Output the (x, y) coordinate of the center of the cell containing the given text.  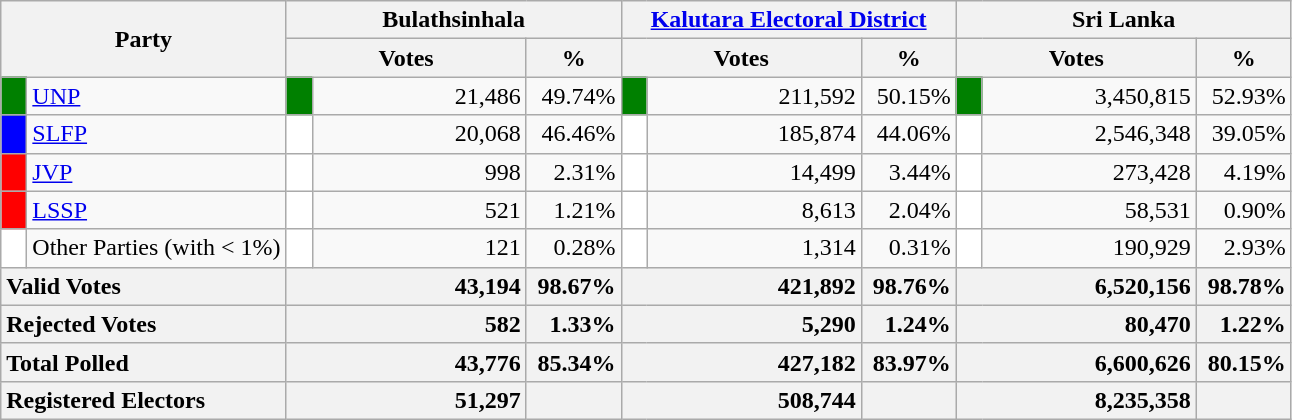
8,235,358 (1076, 400)
43,194 (406, 286)
1.21% (574, 210)
98.67% (574, 286)
185,874 (754, 134)
8,613 (754, 210)
49.74% (574, 96)
Other Parties (with < 1%) (156, 248)
52.93% (1244, 96)
85.34% (574, 362)
Valid Votes (144, 286)
Sri Lanka (1124, 20)
0.90% (1244, 210)
3.44% (908, 172)
51,297 (406, 400)
80,470 (1076, 324)
421,892 (741, 286)
121 (419, 248)
2.31% (574, 172)
Kalutara Electoral District (788, 20)
Party (144, 39)
6,520,156 (1076, 286)
Bulathsinhala (454, 20)
SLFP (156, 134)
1.22% (1244, 324)
521 (419, 210)
46.46% (574, 134)
6,600,626 (1076, 362)
211,592 (754, 96)
83.97% (908, 362)
508,744 (741, 400)
582 (406, 324)
20,068 (419, 134)
Registered Electors (144, 400)
5,290 (741, 324)
LSSP (156, 210)
0.28% (574, 248)
43,776 (406, 362)
3,450,815 (1089, 96)
UNP (156, 96)
98.76% (908, 286)
58,531 (1089, 210)
80.15% (1244, 362)
1.33% (574, 324)
4.19% (1244, 172)
98.78% (1244, 286)
Rejected Votes (144, 324)
2,546,348 (1089, 134)
Total Polled (144, 362)
44.06% (908, 134)
1,314 (754, 248)
273,428 (1089, 172)
0.31% (908, 248)
21,486 (419, 96)
998 (419, 172)
2.93% (1244, 248)
JVP (156, 172)
50.15% (908, 96)
427,182 (741, 362)
39.05% (1244, 134)
1.24% (908, 324)
190,929 (1089, 248)
2.04% (908, 210)
14,499 (754, 172)
